Search for the cell housing the specified text and yield its [X, Y] center coordinate. 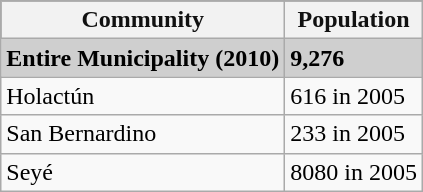
8080 in 2005 [354, 172]
San Bernardino [143, 134]
Community [143, 20]
Entire Municipality (2010) [143, 58]
Population [354, 20]
Holactún [143, 96]
233 in 2005 [354, 134]
Seyé [143, 172]
616 in 2005 [354, 96]
9,276 [354, 58]
